Search for the cell housing the specified text and yield its [x, y] center coordinate. 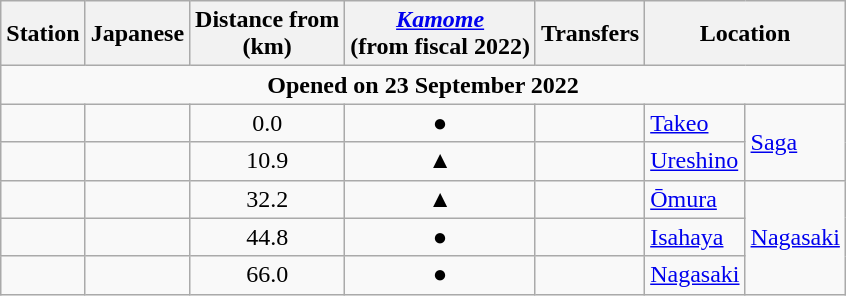
0.0 [268, 123]
Transfers [590, 34]
Opened on 23 September 2022 [424, 85]
Distance from (km) [268, 34]
Location [746, 34]
Takeo [695, 123]
32.2 [268, 199]
10.9 [268, 161]
44.8 [268, 237]
Ureshino [695, 161]
Kamome(from fiscal 2022) [440, 34]
66.0 [268, 275]
Saga [795, 142]
Isahaya [695, 237]
Ōmura [695, 199]
Station [43, 34]
Japanese [137, 34]
